Return (x, y) of the center of cell containing provided text 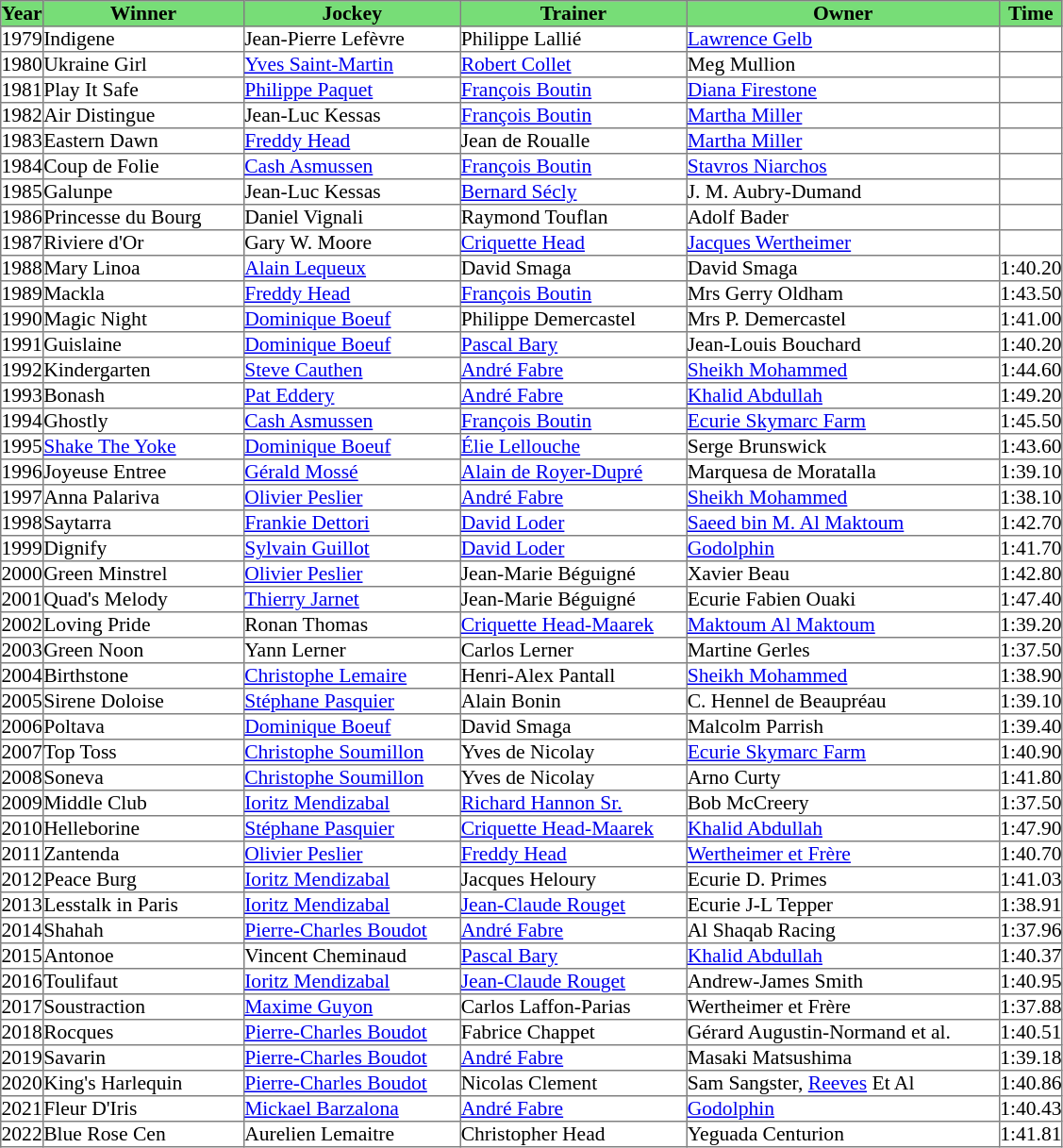
1997 (23, 498)
Gary W. Moore (352, 243)
Jacques Heloury (573, 879)
Serge Brunswick (843, 447)
Gérald Mossé (352, 472)
Owner (843, 13)
1989 (23, 294)
Guislaine (143, 345)
1:40.37 (1030, 957)
2000 (23, 574)
1:40.43 (1030, 1109)
Malcolm Parrish (843, 726)
Zantenda (143, 855)
1:47.90 (1030, 828)
Stavros Niarchos (843, 166)
Peace Burg (143, 879)
Adolf Bader (843, 217)
Martine Gerles (843, 651)
Helleborine (143, 828)
Soneva (143, 777)
Air Distingue (143, 115)
Kindergarten (143, 370)
Maktoum Al Maktoum (843, 624)
Fleur D'Iris (143, 1109)
1994 (23, 421)
1:37.96 (1030, 930)
Birthstone (143, 675)
Lawrence Gelb (843, 40)
1979 (23, 40)
Magic Night (143, 319)
Meg Mullion (843, 64)
Jean de Roualle (573, 141)
1:38.10 (1030, 498)
1:43.60 (1030, 447)
2014 (23, 930)
1:40.95 (1030, 981)
Alain de Royer-Dupré (573, 472)
1:40.70 (1030, 855)
2007 (23, 753)
Blue Rose Cen (143, 1134)
Mrs Gerry Oldham (843, 294)
Aurelien Lemaitre (352, 1134)
1995 (23, 447)
Poltava (143, 726)
2006 (23, 726)
Riviere d'Or (143, 243)
Winner (143, 13)
Xavier Beau (843, 574)
Maxime Guyon (352, 1007)
Year (23, 13)
Pat Eddery (352, 396)
1:41.81 (1030, 1134)
1:49.20 (1030, 396)
Soustraction (143, 1007)
1:47.40 (1030, 600)
1:37.88 (1030, 1007)
2011 (23, 855)
1993 (23, 396)
2012 (23, 879)
Top Toss (143, 753)
Nicolas Clement (573, 1083)
Shake The Yoke (143, 447)
Indigene (143, 40)
Jean-Louis Bouchard (843, 345)
1986 (23, 217)
2019 (23, 1058)
1999 (23, 549)
1:38.90 (1030, 675)
Masaki Matsushima (843, 1058)
Coup de Folie (143, 166)
Green Noon (143, 651)
2008 (23, 777)
1:40.90 (1030, 753)
Galunpe (143, 192)
Princesse du Bourg (143, 217)
2003 (23, 651)
Criquette Head (573, 243)
1:41.00 (1030, 319)
Bonash (143, 396)
1:41.80 (1030, 777)
1991 (23, 345)
Mackla (143, 294)
1983 (23, 141)
Frankie Dettori (352, 523)
Al Shaqab Racing (843, 930)
Lesstalk in Paris (143, 906)
Quad's Melody (143, 600)
2022 (23, 1134)
Alain Lequeux (352, 268)
Thierry Jarnet (352, 600)
Toulifaut (143, 981)
Yann Lerner (352, 651)
Bob McCreery (843, 804)
2013 (23, 906)
1987 (23, 243)
Antonoe (143, 957)
Ecurie D. Primes (843, 879)
1:40.86 (1030, 1083)
1996 (23, 472)
1:39.40 (1030, 726)
Ukraine Girl (143, 64)
Saytarra (143, 523)
1:41.70 (1030, 549)
Christopher Head (573, 1134)
Play It Safe (143, 91)
Green Minstrel (143, 574)
Fabrice Chappet (573, 1032)
1:41.03 (1030, 879)
Steve Cauthen (352, 370)
Gérard Augustin-Normand et al. (843, 1032)
1:42.80 (1030, 574)
Carlos Lerner (573, 651)
Ecurie J-L Tepper (843, 906)
Raymond Touflan (573, 217)
Jockey (352, 13)
Loving Pride (143, 624)
C. Hennel de Beaupréau (843, 702)
Sirene Doloise (143, 702)
Yves Saint-Martin (352, 64)
Jean-Pierre Lefèvre (352, 40)
2001 (23, 600)
Daniel Vignali (352, 217)
Richard Hannon Sr. (573, 804)
2005 (23, 702)
Dignify (143, 549)
1980 (23, 64)
1990 (23, 319)
Ghostly (143, 421)
Henri-Alex Pantall (573, 675)
2017 (23, 1007)
1:42.70 (1030, 523)
J. M. Aubry-Dumand (843, 192)
1:43.50 (1030, 294)
2021 (23, 1109)
2004 (23, 675)
Trainer (573, 13)
1:39.18 (1030, 1058)
Philippe Demercastel (573, 319)
Robert Collet (573, 64)
Alain Bonin (573, 702)
Anna Palariva (143, 498)
Vincent Cheminaud (352, 957)
Mary Linoa (143, 268)
Time (1030, 13)
1:45.50 (1030, 421)
Rocques (143, 1032)
Mrs P. Demercastel (843, 319)
Shahah (143, 930)
1985 (23, 192)
1988 (23, 268)
King's Harlequin (143, 1083)
Mickael Barzalona (352, 1109)
1:38.91 (1030, 906)
1:39.20 (1030, 624)
Philippe Lallié (573, 40)
Arno Curty (843, 777)
1:44.60 (1030, 370)
Diana Firestone (843, 91)
1981 (23, 91)
2009 (23, 804)
2020 (23, 1083)
Savarin (143, 1058)
Andrew-James Smith (843, 981)
Saeed bin M. Al Maktoum (843, 523)
Yeguada Centurion (843, 1134)
1:40.51 (1030, 1032)
Élie Lellouche (573, 447)
2002 (23, 624)
Jacques Wertheimer (843, 243)
2015 (23, 957)
Marquesa de Moratalla (843, 472)
2018 (23, 1032)
Carlos Laffon-Parias (573, 1007)
1992 (23, 370)
Middle Club (143, 804)
Christophe Lemaire (352, 675)
Ecurie Fabien Ouaki (843, 600)
Sylvain Guillot (352, 549)
Eastern Dawn (143, 141)
1998 (23, 523)
2010 (23, 828)
Philippe Paquet (352, 91)
1982 (23, 115)
Sam Sangster, Reeves Et Al (843, 1083)
Ronan Thomas (352, 624)
1984 (23, 166)
2016 (23, 981)
Joyeuse Entree (143, 472)
Bernard Sécly (573, 192)
